Extract the [x, y] coordinate from the center of the cell holding the provided text.  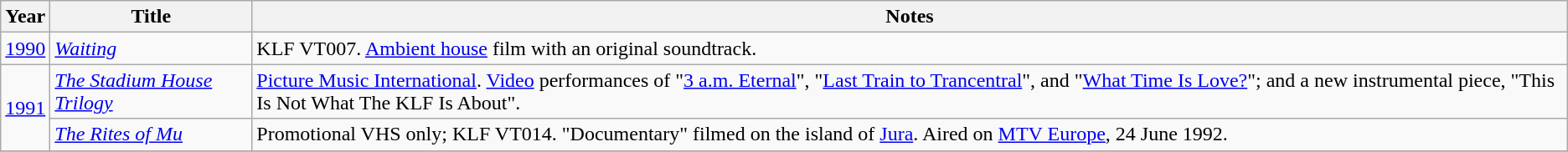
Year [25, 17]
Title [151, 17]
1990 [25, 48]
The Rites of Mu [151, 134]
The Stadium House Trilogy [151, 92]
Waiting [151, 48]
1991 [25, 107]
Notes [910, 17]
Promotional VHS only; KLF VT014. "Documentary" filmed on the island of Jura. Aired on MTV Europe, 24 June 1992. [910, 134]
KLF VT007. Ambient house film with an original soundtrack. [910, 48]
